Pinpoint the cell where the given text exists, returning its (X, Y) midpoint coordinate. 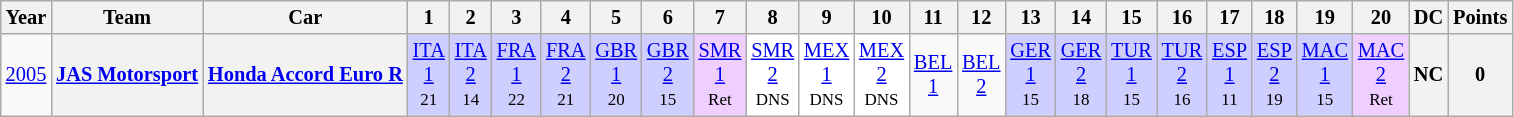
15 (1131, 17)
ITA214 (471, 75)
2005 (26, 75)
9 (826, 17)
7 (720, 17)
17 (1230, 17)
Year (26, 17)
Honda Accord Euro R (306, 75)
12 (981, 17)
20 (1381, 17)
SMR2DNS (772, 75)
MAC2Ret (1381, 75)
BEL2 (981, 75)
JAS Motorsport (127, 75)
MEX1DNS (826, 75)
1 (429, 17)
FRA122 (516, 75)
DC (1428, 17)
ESP111 (1230, 75)
2 (471, 17)
NC (1428, 75)
GER115 (1030, 75)
13 (1030, 17)
5 (616, 17)
Car (306, 17)
BEL1 (933, 75)
GER218 (1081, 75)
6 (668, 17)
11 (933, 17)
GBR215 (668, 75)
MEX2DNS (882, 75)
TUR115 (1131, 75)
SMR1Ret (720, 75)
0 (1480, 75)
8 (772, 17)
18 (1274, 17)
19 (1325, 17)
10 (882, 17)
4 (566, 17)
FRA221 (566, 75)
Points (1480, 17)
14 (1081, 17)
GBR120 (616, 75)
16 (1182, 17)
ITA121 (429, 75)
MAC115 (1325, 75)
3 (516, 17)
TUR216 (1182, 75)
ESP219 (1274, 75)
Team (127, 17)
